For the text-containing cell, return its midpoint in (X, Y) coordinate format. 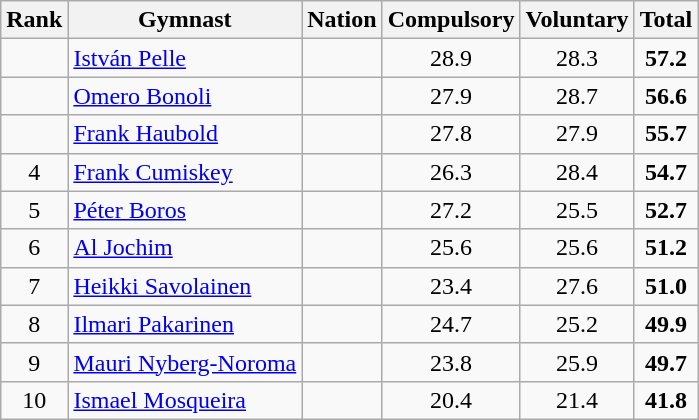
55.7 (666, 134)
Mauri Nyberg-Noroma (185, 362)
57.2 (666, 58)
6 (34, 248)
28.4 (577, 172)
Gymnast (185, 20)
25.9 (577, 362)
Heikki Savolainen (185, 286)
20.4 (451, 400)
Frank Haubold (185, 134)
49.9 (666, 324)
28.9 (451, 58)
52.7 (666, 210)
István Pelle (185, 58)
5 (34, 210)
4 (34, 172)
7 (34, 286)
56.6 (666, 96)
54.7 (666, 172)
Ilmari Pakarinen (185, 324)
Omero Bonoli (185, 96)
Voluntary (577, 20)
23.8 (451, 362)
Rank (34, 20)
41.8 (666, 400)
27.2 (451, 210)
28.7 (577, 96)
28.3 (577, 58)
Ismael Mosqueira (185, 400)
25.2 (577, 324)
8 (34, 324)
Total (666, 20)
Al Jochim (185, 248)
49.7 (666, 362)
24.7 (451, 324)
27.6 (577, 286)
25.5 (577, 210)
51.0 (666, 286)
23.4 (451, 286)
27.8 (451, 134)
10 (34, 400)
Compulsory (451, 20)
Frank Cumiskey (185, 172)
26.3 (451, 172)
Péter Boros (185, 210)
21.4 (577, 400)
Nation (342, 20)
9 (34, 362)
51.2 (666, 248)
